Find where the given text appears and provide that cell's center as (X, Y) coordinate. 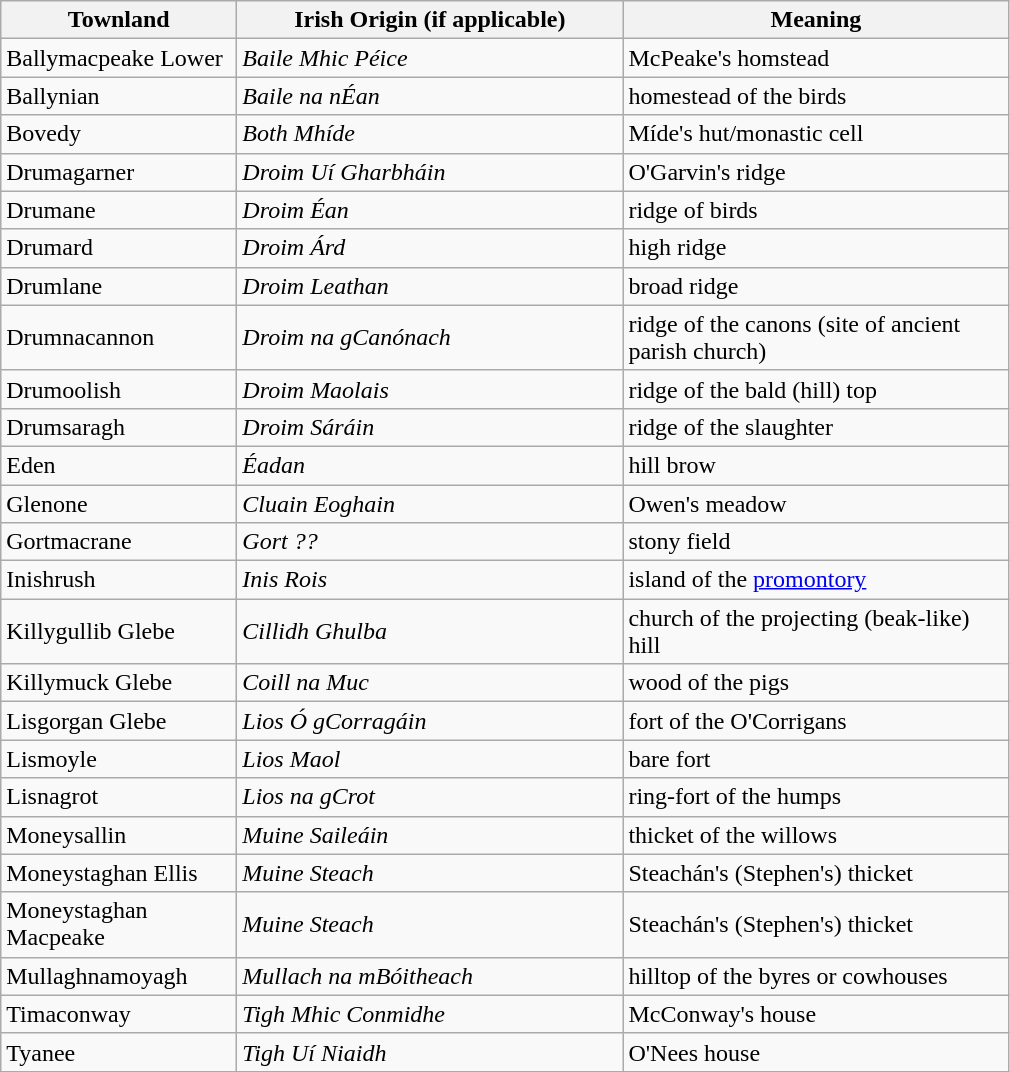
Muine Saileáin (430, 835)
O'Garvin's ridge (816, 172)
Drumsaragh (119, 427)
Drumagarner (119, 172)
Moneysallin (119, 835)
fort of the O'Corrigans (816, 721)
Mullaghnamoyagh (119, 976)
Inis Rois (430, 580)
Éadan (430, 465)
Lios Maol (430, 759)
Drumoolish (119, 389)
Owen's meadow (816, 503)
Moneystaghan Ellis (119, 873)
homestead of the birds (816, 96)
Lisnagrot (119, 797)
Drumnacannon (119, 338)
McPeake's homstead (816, 58)
Droim Maolais (430, 389)
Droim Sáráin (430, 427)
Moneystaghan Macpeake (119, 924)
island of the promontory (816, 580)
Townland (119, 20)
wood of the pigs (816, 683)
Coill na Muc (430, 683)
high ridge (816, 248)
Lismoyle (119, 759)
broad ridge (816, 286)
ridge of birds (816, 210)
thicket of the willows (816, 835)
hilltop of the byres or cowhouses (816, 976)
Droim Leathan (430, 286)
Glenone (119, 503)
Tigh Mhic Conmidhe (430, 1014)
O'Nees house (816, 1052)
Drumard (119, 248)
Both Mhíde (430, 134)
Irish Origin (if applicable) (430, 20)
Lios Ó gCorragáin (430, 721)
Baile Mhic Péice (430, 58)
Drumlane (119, 286)
Droim Éan (430, 210)
Lios na gCrot (430, 797)
Droim Árd (430, 248)
Inishrush (119, 580)
Droim Uí Gharbháin (430, 172)
Meaning (816, 20)
bare fort (816, 759)
Cillidh Ghulba (430, 632)
Droim na gCanónach (430, 338)
Tigh Uí Niaidh (430, 1052)
McConway's house (816, 1014)
Baile na nÉan (430, 96)
Timaconway (119, 1014)
Killygullib Glebe (119, 632)
church of the projecting (beak-like) hill (816, 632)
Cluain Eoghain (430, 503)
Eden (119, 465)
Ballymacpeake Lower (119, 58)
Bovedy (119, 134)
ring-fort of the humps (816, 797)
Lisgorgan Glebe (119, 721)
Drumane (119, 210)
Tyanee (119, 1052)
ridge of the slaughter (816, 427)
Gortmacrane (119, 542)
stony field (816, 542)
ridge of the bald (hill) top (816, 389)
ridge of the canons (site of ancient parish church) (816, 338)
Killymuck Glebe (119, 683)
Mullach na mBóitheach (430, 976)
hill brow (816, 465)
Ballynian (119, 96)
Míde's hut/monastic cell (816, 134)
Gort ?? (430, 542)
